Determine the [x, y] coordinate at the center of the cell enclosing the given text.  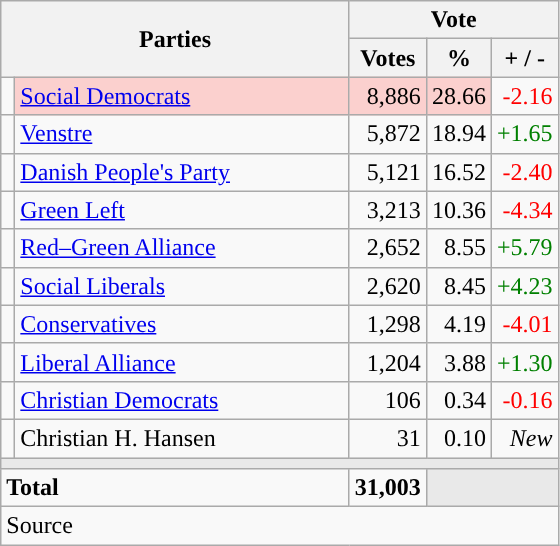
1,204 [388, 362]
Social Liberals [182, 286]
2,652 [388, 248]
Social Democrats [182, 96]
Source [280, 526]
Red–Green Alliance [182, 248]
5,121 [388, 172]
Christian Democrats [182, 400]
31,003 [388, 488]
+1.65 [524, 134]
Venstre [182, 134]
5,872 [388, 134]
Parties [176, 39]
31 [388, 438]
0.34 [458, 400]
Green Left [182, 210]
10.36 [458, 210]
-2.40 [524, 172]
8,886 [388, 96]
28.66 [458, 96]
% [458, 58]
-4.01 [524, 324]
3,213 [388, 210]
Christian H. Hansen [182, 438]
0.10 [458, 438]
New [524, 438]
4.19 [458, 324]
1,298 [388, 324]
8.55 [458, 248]
Danish People's Party [182, 172]
2,620 [388, 286]
+5.79 [524, 248]
-2.16 [524, 96]
+1.30 [524, 362]
-4.34 [524, 210]
+ / - [524, 58]
3.88 [458, 362]
106 [388, 400]
+4.23 [524, 286]
16.52 [458, 172]
Votes [388, 58]
-0.16 [524, 400]
Vote [454, 20]
Total [176, 488]
Liberal Alliance [182, 362]
Conservatives [182, 324]
18.94 [458, 134]
8.45 [458, 286]
